For the text-containing cell, return its midpoint in (x, y) coordinate format. 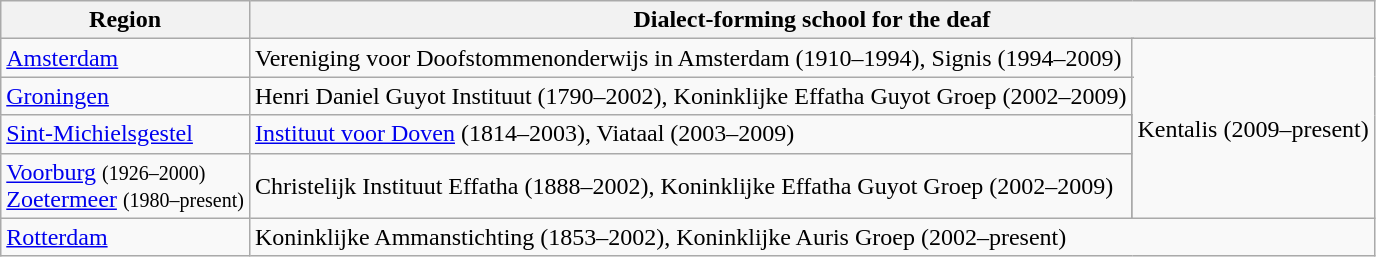
Rotterdam (126, 237)
Dialect-forming school for the deaf (812, 20)
Henri Daniel Guyot Instituut (1790–2002), Koninklijke Effatha Guyot Groep (2002–2009) (690, 96)
Vereniging voor Doofstommenonderwijs in Amsterdam (1910–1994), Signis (1994–2009) (690, 58)
Sint-Michielsgestel (126, 134)
Kentalis (2009–present) (1253, 128)
Region (126, 20)
Voorburg (1926–2000)Zoetermeer (1980–present) (126, 186)
Amsterdam (126, 58)
Christelijk Instituut Effatha (1888–2002), Koninklijke Effatha Guyot Groep (2002–2009) (690, 186)
Koninklijke Ammanstichting (1853–2002), Koninklijke Auris Groep (2002–present) (812, 237)
Groningen (126, 96)
Instituut voor Doven (1814–2003), Viataal (2003–2009) (690, 134)
